Identify which cell holds the provided text, then report its [X, Y] central coordinate. 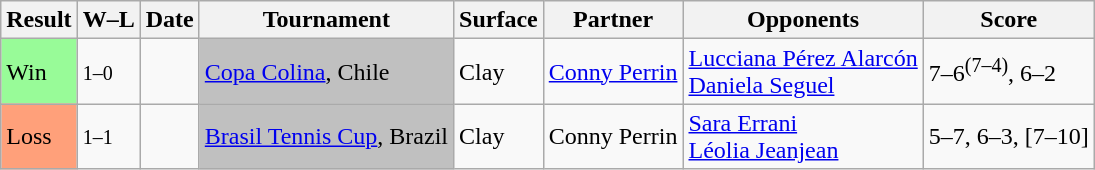
Surface [499, 20]
Opponents [803, 20]
Copa Colina, Chile [326, 72]
Sara Errani Léolia Jeanjean [803, 136]
Lucciana Pérez Alarcón Daniela Seguel [803, 72]
Brasil Tennis Cup, Brazil [326, 136]
Score [1008, 20]
Result [39, 20]
5–7, 6–3, [7–10] [1008, 136]
7–6(7–4), 6–2 [1008, 72]
Win [39, 72]
Partner [613, 20]
W–L [108, 20]
Loss [39, 136]
1–1 [108, 136]
Date [170, 20]
1–0 [108, 72]
Tournament [326, 20]
